From the cell containing the given text, extract its center point as (x, y) coordinate. 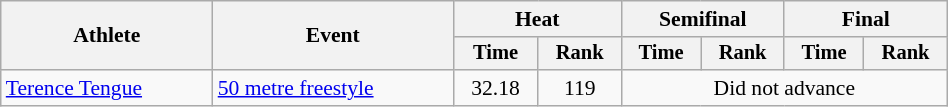
Semifinal (702, 19)
Event (333, 36)
Did not advance (784, 88)
Final (866, 19)
119 (580, 88)
50 metre freestyle (333, 88)
32.18 (496, 88)
Athlete (107, 36)
Heat (537, 19)
Terence Tengue (107, 88)
